Identify which cell holds the provided text, then report its (X, Y) central coordinate. 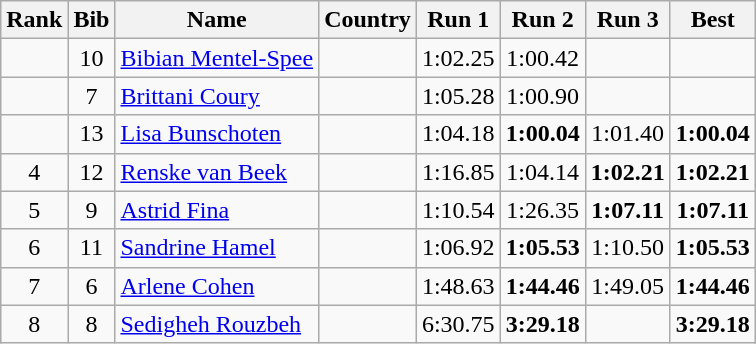
Name (217, 20)
1:04.14 (542, 172)
Run 2 (542, 20)
Sedigheh Rouzbeh (217, 324)
1:00.90 (542, 96)
1:04.18 (458, 134)
Bibian Mentel-Spee (217, 58)
13 (92, 134)
1:00.42 (542, 58)
9 (92, 210)
1:48.63 (458, 286)
1:01.40 (628, 134)
Brittani Coury (217, 96)
Lisa Bunschoten (217, 134)
Renske van Beek (217, 172)
Rank (34, 20)
1:10.50 (628, 248)
5 (34, 210)
12 (92, 172)
10 (92, 58)
1:49.05 (628, 286)
1:16.85 (458, 172)
Astrid Fina (217, 210)
1:05.28 (458, 96)
Sandrine Hamel (217, 248)
Bib (92, 20)
6:30.75 (458, 324)
Run 1 (458, 20)
1:26.35 (542, 210)
1:06.92 (458, 248)
Arlene Cohen (217, 286)
11 (92, 248)
1:02.25 (458, 58)
Country (368, 20)
Run 3 (628, 20)
4 (34, 172)
Best (712, 20)
1:10.54 (458, 210)
